Identify which cell holds the provided text, then report its (x, y) central coordinate. 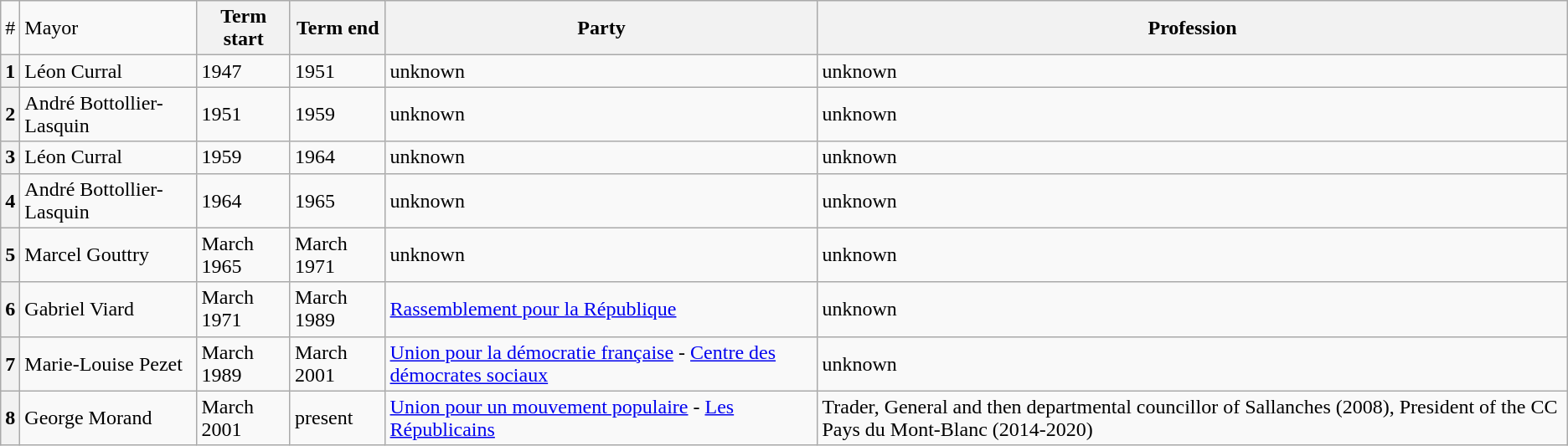
6 (10, 310)
8 (10, 418)
1947 (244, 71)
Gabriel Viard (109, 310)
Marcel Gouttry (109, 254)
Union pour la démocratie française - Centre des démocrates sociaux (601, 363)
Mayor (109, 28)
March 1965 (244, 254)
7 (10, 363)
Rassemblement pour la République (601, 310)
Party (601, 28)
4 (10, 201)
George Morand (109, 418)
Trader, General and then departmental councillor of Sallanches (2008), President of the CC Pays du Mont-Blanc (2014-2020) (1193, 418)
3 (10, 157)
Marie-Louise Pezet (109, 363)
1 (10, 71)
Term start (244, 28)
1965 (338, 201)
2 (10, 114)
Term end (338, 28)
5 (10, 254)
# (10, 28)
Union pour un mouvement populaire - Les Républicains (601, 418)
Profession (1193, 28)
present (338, 418)
